Locate the cell with the specified text and output its [X, Y] center coordinate. 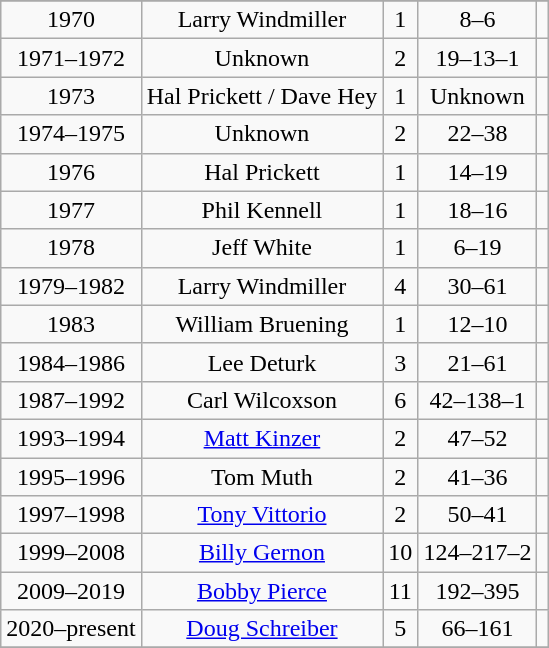
Matt Kinzer [262, 438]
1979–1982 [71, 286]
11 [400, 591]
Tony Vittorio [262, 515]
5 [400, 629]
Phil Kennell [262, 210]
6 [400, 400]
18–16 [478, 210]
1977 [71, 210]
3 [400, 362]
1984–1986 [71, 362]
Carl Wilcoxson [262, 400]
1995–1996 [71, 477]
1997–1998 [71, 515]
Tom Muth [262, 477]
2009–2019 [71, 591]
21–61 [478, 362]
66–161 [478, 629]
Hal Prickett / Dave Hey [262, 96]
41–36 [478, 477]
8–6 [478, 20]
14–19 [478, 172]
12–10 [478, 324]
Bobby Pierce [262, 591]
22–38 [478, 134]
Billy Gernon [262, 553]
47–52 [478, 438]
1974–1975 [71, 134]
1971–1972 [71, 58]
1973 [71, 96]
2020–present [71, 629]
1987–1992 [71, 400]
10 [400, 553]
30–61 [478, 286]
192–395 [478, 591]
1983 [71, 324]
124–217–2 [478, 553]
Doug Schreiber [262, 629]
1976 [71, 172]
42–138–1 [478, 400]
1970 [71, 20]
1993–1994 [71, 438]
Hal Prickett [262, 172]
4 [400, 286]
19–13–1 [478, 58]
William Bruening [262, 324]
Lee Deturk [262, 362]
Jeff White [262, 248]
1999–2008 [71, 553]
6–19 [478, 248]
1978 [71, 248]
50–41 [478, 515]
